Output the (x, y) coordinate of the center of the cell containing the given text.  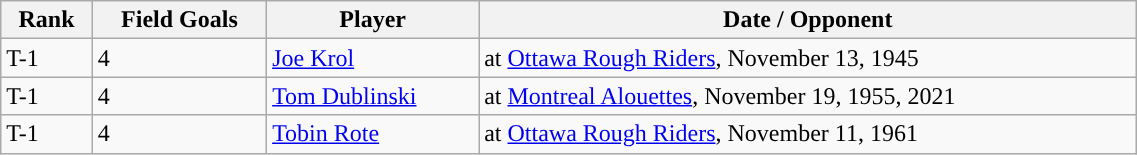
Tobin Rote (373, 134)
Rank (47, 20)
at Ottawa Rough Riders, November 13, 1945 (808, 58)
Field Goals (179, 20)
Player (373, 20)
at Ottawa Rough Riders, November 11, 1961 (808, 134)
Joe Krol (373, 58)
Tom Dublinski (373, 96)
at Montreal Alouettes, November 19, 1955, 2021 (808, 96)
Date / Opponent (808, 20)
